Return [x, y] of the center of cell containing provided text 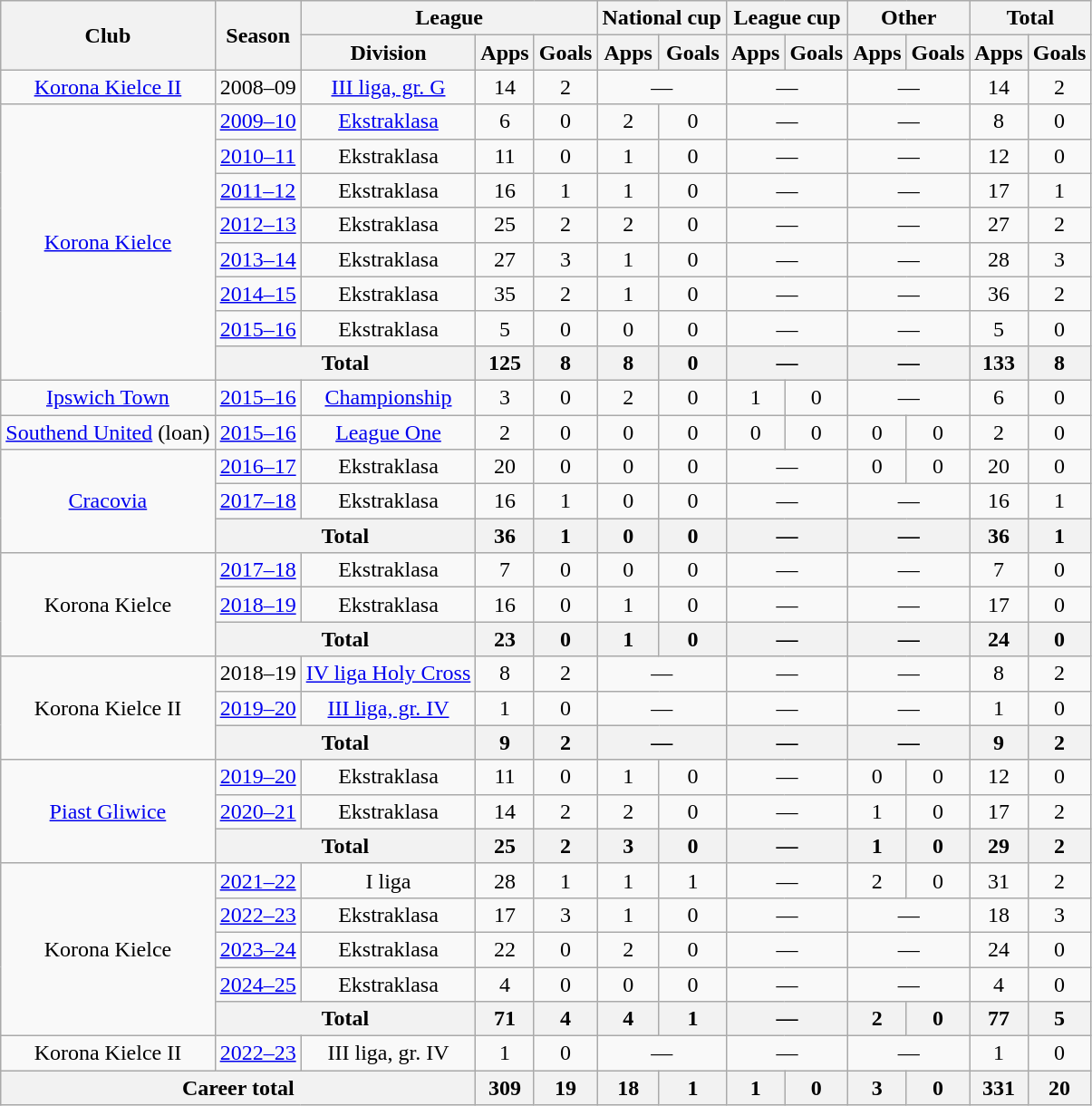
2010–11 [257, 156]
23 [505, 639]
2016–17 [257, 467]
2008–09 [257, 87]
Division [388, 53]
19 [565, 1088]
Career total [238, 1088]
71 [505, 1019]
2013–14 [257, 259]
309 [505, 1088]
133 [999, 363]
Club [108, 35]
League cup [787, 18]
2024–25 [257, 984]
2012–13 [257, 225]
29 [999, 846]
125 [505, 363]
2009–10 [257, 121]
League [449, 18]
331 [999, 1088]
Cracovia [108, 501]
2023–24 [257, 949]
Southend United (loan) [108, 432]
2014–15 [257, 294]
31 [999, 880]
35 [505, 294]
22 [505, 949]
I liga [388, 880]
League One [388, 432]
Other [909, 18]
Championship [388, 397]
2011–12 [257, 190]
III liga, gr. G [388, 87]
77 [999, 1019]
National cup [662, 18]
Season [257, 35]
Piast Gliwice [108, 811]
Ipswich Town [108, 397]
IV liga Holy Cross [388, 674]
2020–21 [257, 811]
2021–22 [257, 880]
